Locate the cell with the specified text and output its [X, Y] center coordinate. 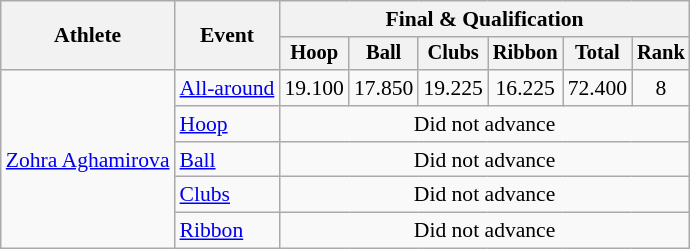
Zohra Aghamirova [88, 159]
72.400 [598, 88]
19.100 [314, 88]
Athlete [88, 36]
16.225 [526, 88]
Rank [661, 54]
Total [598, 54]
Event [228, 36]
19.225 [452, 88]
17.850 [384, 88]
8 [661, 88]
Final & Qualification [484, 19]
All-around [228, 88]
